Detect which cell encompasses the target text, then output its [x, y] center coordinate. 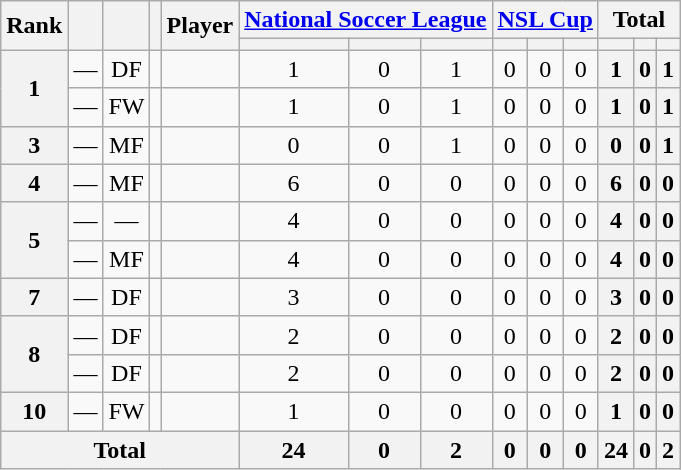
5 [34, 240]
7 [34, 297]
10 [34, 411]
NSL Cup [545, 20]
8 [34, 354]
Rank [34, 26]
Player [200, 26]
National Soccer League [366, 20]
